Search for the cell housing the specified text and yield its (X, Y) center coordinate. 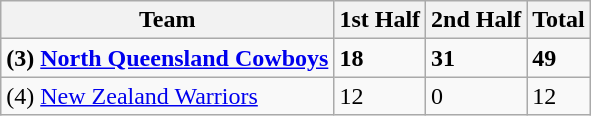
(4) New Zealand Warriors (168, 96)
1st Half (380, 20)
(3) North Queensland Cowboys (168, 58)
31 (476, 58)
0 (476, 96)
49 (559, 58)
Team (168, 20)
Total (559, 20)
18 (380, 58)
2nd Half (476, 20)
